Pinpoint the cell where the given text exists, returning its [X, Y] midpoint coordinate. 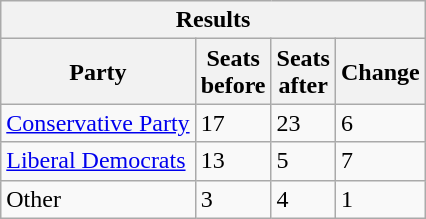
3 [233, 199]
Conservative Party [98, 123]
17 [233, 123]
5 [303, 161]
4 [303, 199]
Seatsbefore [233, 72]
6 [380, 123]
7 [380, 161]
Seatsafter [303, 72]
Party [98, 72]
Results [213, 20]
23 [303, 123]
Change [380, 72]
1 [380, 199]
Other [98, 199]
Liberal Democrats [98, 161]
13 [233, 161]
